From the cell containing the given text, extract its center point as (x, y) coordinate. 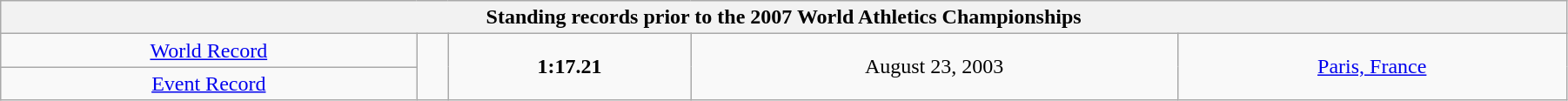
Standing records prior to the 2007 World Athletics Championships (784, 17)
World Record (209, 50)
August 23, 2003 (935, 67)
Event Record (209, 84)
1:17.21 (569, 67)
Paris, France (1371, 67)
